Find where the given text appears and provide that cell's center as [x, y] coordinate. 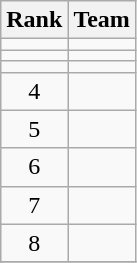
8 [34, 243]
Team [102, 20]
7 [34, 205]
6 [34, 167]
Rank [34, 20]
4 [34, 91]
5 [34, 129]
